Return the (x, y) coordinate for the center point of the cell that contains the specified text.  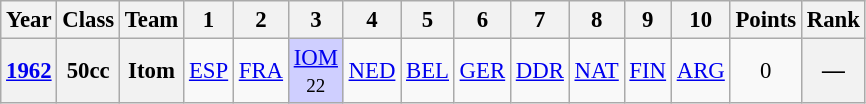
— (833, 72)
Class (88, 20)
NED (372, 72)
IOM22 (316, 72)
Team (151, 20)
8 (596, 20)
ARG (700, 72)
ESP (209, 72)
Points (766, 20)
2 (260, 20)
5 (428, 20)
1962 (29, 72)
10 (700, 20)
7 (540, 20)
0 (766, 72)
50cc (88, 72)
FIN (648, 72)
NAT (596, 72)
9 (648, 20)
4 (372, 20)
Itom (151, 72)
DDR (540, 72)
Rank (833, 20)
FRA (260, 72)
1 (209, 20)
Year (29, 20)
BEL (428, 72)
6 (482, 20)
GER (482, 72)
3 (316, 20)
